Return the [X, Y] coordinate for the center point of the cell that contains the specified text.  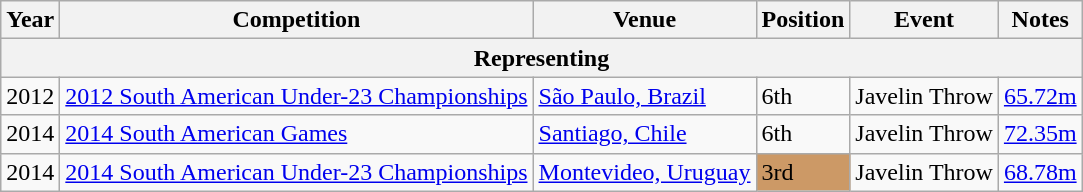
Event [924, 20]
65.72m [1040, 96]
2012 South American Under-23 Championships [296, 96]
Notes [1040, 20]
Representing [542, 58]
Montevideo, Uruguay [644, 172]
Year [30, 20]
2012 [30, 96]
Venue [644, 20]
Position [803, 20]
68.78m [1040, 172]
São Paulo, Brazil [644, 96]
72.35m [1040, 134]
Santiago, Chile [644, 134]
3rd [803, 172]
2014 South American Under-23 Championships [296, 172]
Competition [296, 20]
2014 South American Games [296, 134]
